Output the [X, Y] coordinate of the center of the cell containing the given text.  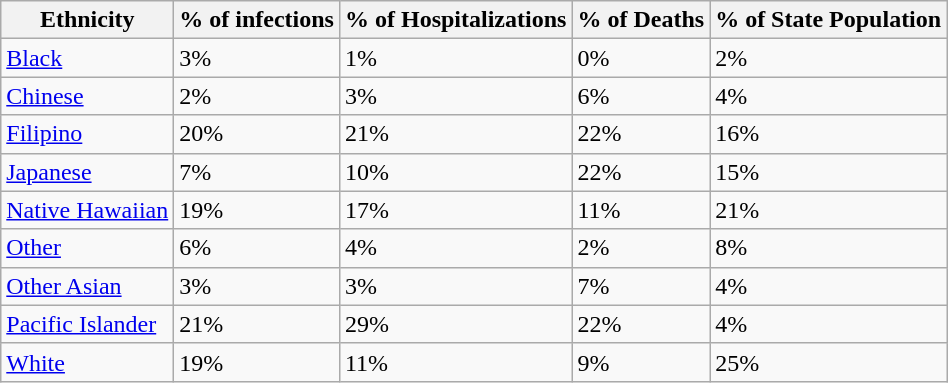
9% [641, 362]
Filipino [88, 134]
Japanese [88, 172]
White [88, 362]
16% [828, 134]
Black [88, 58]
Native Hawaiian [88, 210]
% of State Population [828, 20]
0% [641, 58]
20% [257, 134]
1% [455, 58]
25% [828, 362]
8% [828, 248]
10% [455, 172]
% of Deaths [641, 20]
% of Hospitalizations [455, 20]
Pacific Islander [88, 324]
Chinese [88, 96]
% of infections [257, 20]
15% [828, 172]
29% [455, 324]
17% [455, 210]
Other Asian [88, 286]
Other [88, 248]
Ethnicity [88, 20]
